Determine the [X, Y] coordinate at the center of the cell enclosing the given text.  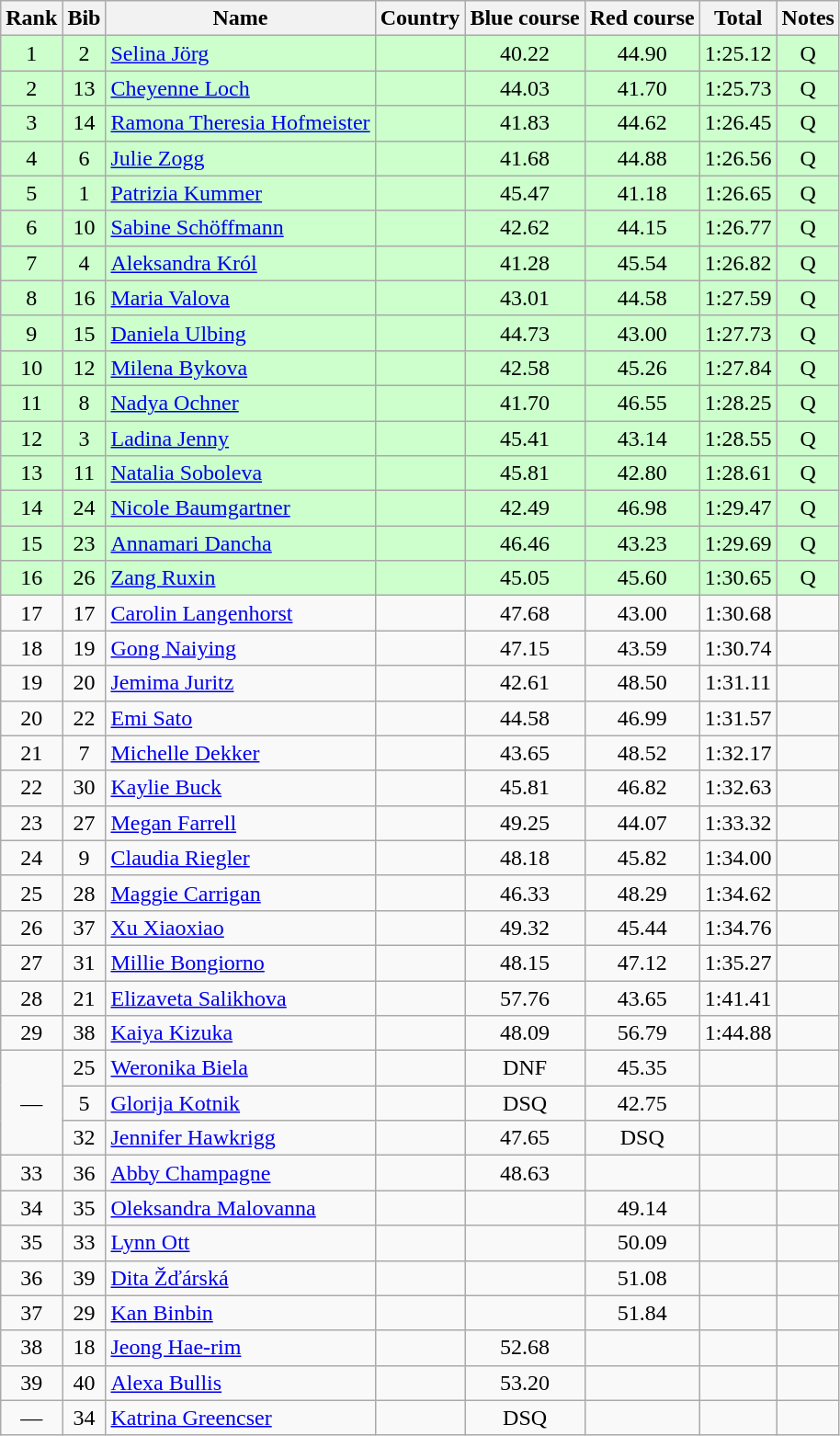
Aleksandra Król [241, 263]
44.62 [641, 123]
44.07 [641, 823]
1:35.27 [738, 963]
Zang Ruxin [241, 578]
Milena Bykova [241, 368]
46.33 [525, 893]
Dita Žďárská [241, 1278]
Ramona Theresia Hofmeister [241, 123]
Country [420, 18]
Michelle Dekker [241, 753]
42.75 [641, 1103]
40 [85, 1383]
Total [738, 18]
42.58 [525, 368]
1:28.61 [738, 473]
40.22 [525, 53]
Ladina Jenny [241, 439]
1:27.59 [738, 298]
1:33.32 [738, 823]
1:34.76 [738, 928]
1:28.55 [738, 439]
45.26 [641, 368]
1:29.47 [738, 508]
1:29.69 [738, 543]
49.32 [525, 928]
47.68 [525, 613]
45.82 [641, 858]
1:44.88 [738, 1033]
Natalia Soboleva [241, 473]
1:30.65 [738, 578]
Emi Sato [241, 718]
1:31.57 [738, 718]
44.73 [525, 333]
45.54 [641, 263]
Name [241, 18]
42.80 [641, 473]
41.28 [525, 263]
42.61 [525, 683]
Carolin Langenhorst [241, 613]
1:32.63 [738, 788]
Gong Naiying [241, 648]
43.23 [641, 543]
48.50 [641, 683]
Elizaveta Salikhova [241, 997]
48.29 [641, 893]
46.82 [641, 788]
1:26.77 [738, 228]
1:32.17 [738, 753]
48.09 [525, 1033]
1:34.62 [738, 893]
1:26.82 [738, 263]
42.62 [525, 228]
Jennifer Hawkrigg [241, 1138]
43.59 [641, 648]
41.68 [525, 158]
1:25.12 [738, 53]
Jemima Juritz [241, 683]
31 [85, 963]
Maria Valova [241, 298]
Sabine Schöffmann [241, 228]
50.09 [641, 1243]
Selina Jörg [241, 53]
44.15 [641, 228]
46.98 [641, 508]
41.83 [525, 123]
48.63 [525, 1173]
1:26.65 [738, 193]
42.49 [525, 508]
32 [85, 1138]
Cheyenne Loch [241, 88]
Nicole Baumgartner [241, 508]
44.90 [641, 53]
51.08 [641, 1278]
56.79 [641, 1033]
Katrina Greencser [241, 1418]
45.41 [525, 439]
Blue course [525, 18]
1:34.00 [738, 858]
1:27.73 [738, 333]
48.15 [525, 963]
Kaylie Buck [241, 788]
52.68 [525, 1348]
Claudia Riegler [241, 858]
Rank [31, 18]
45.05 [525, 578]
1:41.41 [738, 997]
47.65 [525, 1138]
Abby Champagne [241, 1173]
49.25 [525, 823]
Nadya Ochner [241, 403]
48.18 [525, 858]
51.84 [641, 1313]
1:27.84 [738, 368]
Notes [808, 18]
46.55 [641, 403]
57.76 [525, 997]
45.47 [525, 193]
Oleksandra Malovanna [241, 1208]
Patrizia Kummer [241, 193]
Alexa Bullis [241, 1383]
47.12 [641, 963]
30 [85, 788]
Weronika Biela [241, 1068]
Maggie Carrigan [241, 893]
Kan Binbin [241, 1313]
Daniela Ulbing [241, 333]
48.52 [641, 753]
1:28.25 [738, 403]
46.99 [641, 718]
Xu Xiaoxiao [241, 928]
Megan Farrell [241, 823]
44.03 [525, 88]
43.14 [641, 439]
45.44 [641, 928]
1:26.56 [738, 158]
1:26.45 [738, 123]
DNF [525, 1068]
Millie Bongiorno [241, 963]
1:30.68 [738, 613]
45.35 [641, 1068]
Bib [85, 18]
41.18 [641, 193]
Annamari Dancha [241, 543]
53.20 [525, 1383]
44.88 [641, 158]
47.15 [525, 648]
1:25.73 [738, 88]
Kaiya Kizuka [241, 1033]
43.01 [525, 298]
1:30.74 [738, 648]
Lynn Ott [241, 1243]
Jeong Hae-rim [241, 1348]
1:31.11 [738, 683]
Julie Zogg [241, 158]
46.46 [525, 543]
49.14 [641, 1208]
Red course [641, 18]
45.60 [641, 578]
Glorija Kotnik [241, 1103]
